From the cell containing the given text, extract its center point as [X, Y] coordinate. 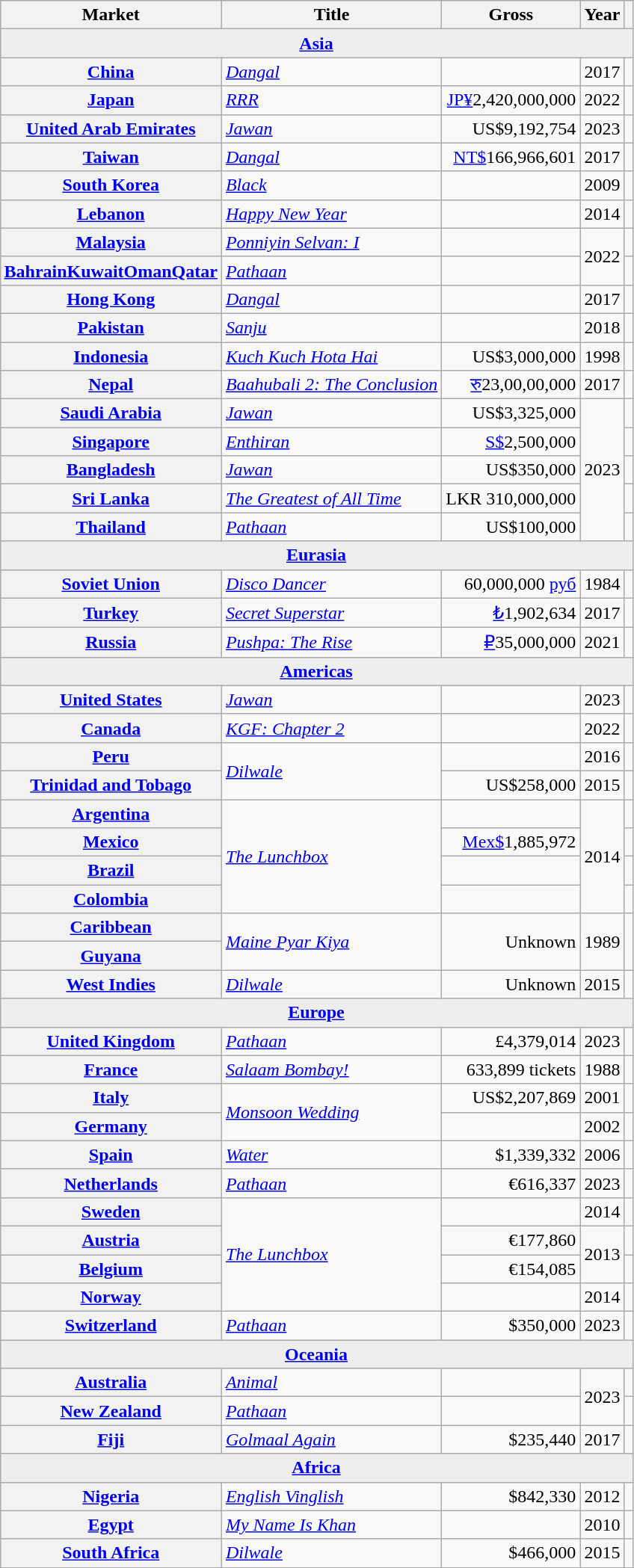
Title [331, 15]
RRR [331, 100]
Germany [111, 1126]
Australia [111, 1383]
US$2,207,869 [511, 1098]
Hong Kong [111, 299]
Happy New Year [331, 214]
Lebanon [111, 214]
Salaam Bombay! [331, 1069]
Malaysia [111, 242]
US$100,000 [511, 527]
US$3,000,000 [511, 356]
Animal [331, 1383]
Argentina [111, 814]
US$350,000 [511, 470]
Maine Pyar Kiya [331, 942]
English Vinglish [331, 1496]
Golmaal Again [331, 1439]
2006 [603, 1155]
1998 [603, 356]
2001 [603, 1098]
S$2,500,000 [511, 442]
Singapore [111, 442]
2018 [603, 327]
Switzerland [111, 1326]
KGF: Chapter 2 [331, 728]
Disco Dancer [331, 584]
Trinidad and Tobago [111, 785]
Sri Lanka [111, 499]
Asia [316, 43]
Belgium [111, 1268]
Mex$1,885,972 [511, 842]
Sanju [331, 327]
Brazil [111, 871]
United States [111, 700]
Thailand [111, 527]
2021 [603, 643]
€154,085 [511, 1268]
Secret Superstar [331, 613]
Year [603, 15]
Monsoon Wedding [331, 1112]
France [111, 1069]
Bangladesh [111, 470]
£4,379,014 [511, 1041]
1989 [603, 942]
Mexico [111, 842]
Netherlands [111, 1183]
Guyana [111, 956]
JP¥2,420,000,000 [511, 100]
Black [331, 185]
Sweden [111, 1212]
2010 [603, 1525]
Fiji [111, 1439]
60,000,000 руб [511, 584]
Oceania [316, 1354]
Canada [111, 728]
NT$166,966,601 [511, 157]
1988 [603, 1069]
The Greatest of All Time [331, 499]
2012 [603, 1496]
2013 [603, 1254]
633,899 tickets [511, 1069]
LKR 310,000,000 [511, 499]
$466,000 [511, 1553]
Peru [111, 756]
Americas [316, 671]
Indonesia [111, 356]
₺1,902,634 [511, 613]
₽35,000,000 [511, 643]
Taiwan [111, 157]
Russia [111, 643]
Nepal [111, 385]
Austria [111, 1240]
Enthiran [331, 442]
United Arab Emirates [111, 129]
Colombia [111, 899]
Gross [511, 15]
Eurasia [316, 555]
2002 [603, 1126]
Saudi Arabia [111, 413]
Soviet Union [111, 584]
New Zealand [111, 1411]
Africa [316, 1468]
Europe [316, 1013]
Kuch Kuch Hota Hai [331, 356]
Egypt [111, 1525]
Japan [111, 100]
Turkey [111, 613]
South Korea [111, 185]
Market [111, 15]
Baahubali 2: The Conclusion [331, 385]
€177,860 [511, 1240]
1984 [603, 584]
South Africa [111, 1553]
My Name Is Khan [331, 1525]
$350,000 [511, 1326]
$842,330 [511, 1496]
Ponniyin Selvan: I [331, 242]
China [111, 72]
रु23,00,00,000 [511, 385]
Pushpa: The Rise [331, 643]
$235,440 [511, 1439]
2016 [603, 756]
$1,339,332 [511, 1155]
US$3,325,000 [511, 413]
€616,337 [511, 1183]
Water [331, 1155]
Nigeria [111, 1496]
BahrainKuwaitOmanQatar [111, 271]
Spain [111, 1155]
2009 [603, 185]
Pakistan [111, 327]
Italy [111, 1098]
US$258,000 [511, 785]
Norway [111, 1297]
US$9,192,754 [511, 129]
United Kingdom [111, 1041]
West Indies [111, 984]
Caribbean [111, 927]
